Detect which cell encompasses the target text, then output its [x, y] center coordinate. 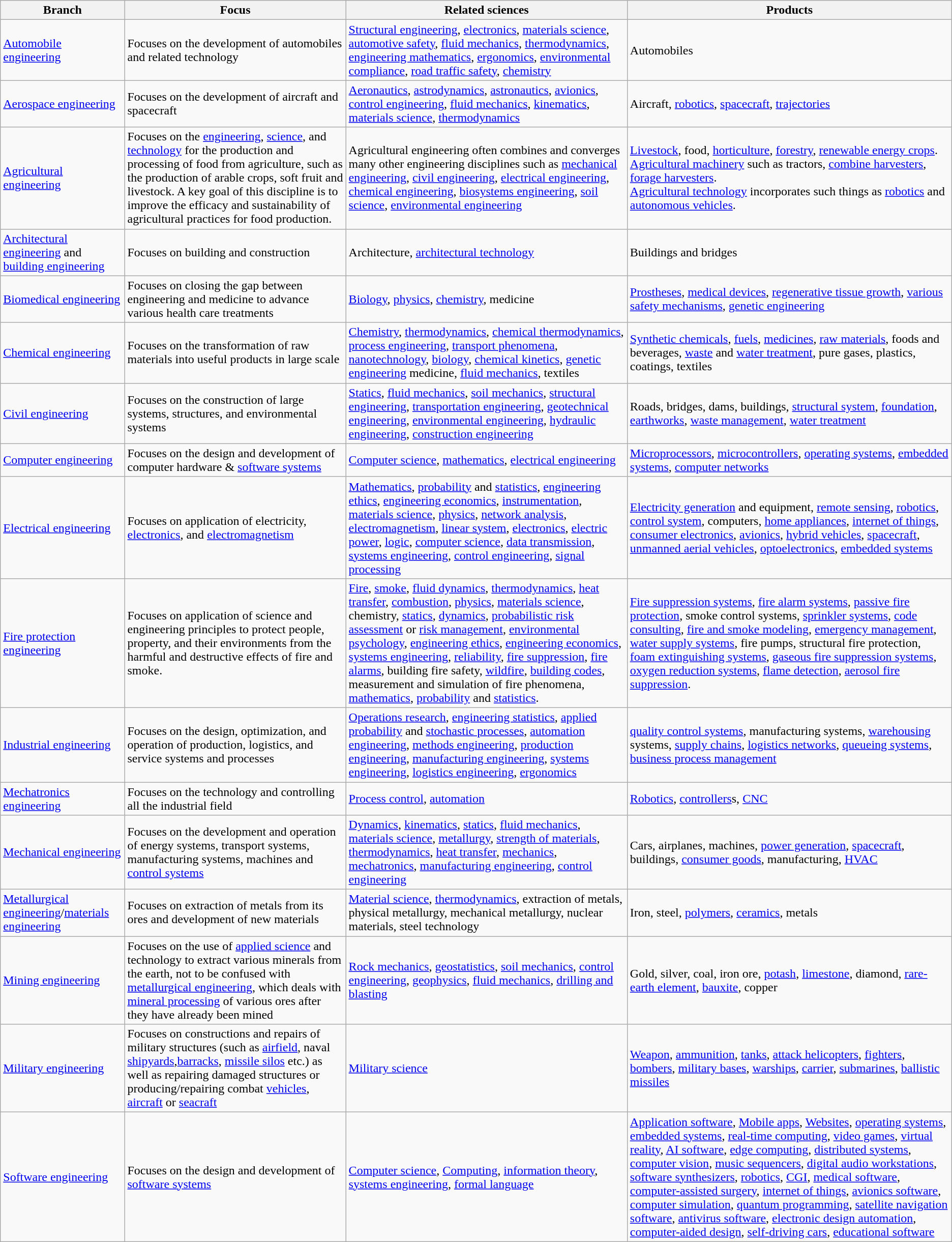
Biology, physics, chemistry, medicine [486, 299]
Focuses on extraction of metals from its ores and development of new materials [235, 913]
Military science [486, 1068]
Buildings and bridges [789, 252]
Focuses on building and construction [235, 252]
Metallurgical engineering/materials engineering [63, 913]
Mechanical engineering [63, 852]
Software engineering [63, 1177]
Related sciences [486, 10]
quality control systems, manufacturing systems, warehousing systems, supply chains, logistics networks, queueing systems, business process management [789, 745]
Architecture, architectural technology [486, 252]
Focuses on the design, optimization, and operation of production, logistics, and service systems and processes [235, 745]
Branch [63, 10]
Mechatronics engineering [63, 799]
Focus [235, 10]
Weapon, ammunition, tanks, attack helicopters, fighters, bombers, military bases, warships, carrier, submarines, ballistic missiles [789, 1068]
Electrical engineering [63, 527]
Military engineering [63, 1068]
Automobile engineering [63, 50]
Fire protection engineering [63, 643]
Prostheses, medical devices, regenerative tissue growth, various safety mechanisms, genetic engineering [789, 299]
Focuses on closing the gap between engineering and medicine to advance various health care treatments [235, 299]
Aeronautics, astrodynamics, astronautics, avionics, control engineering, fluid mechanics, kinematics, materials science, thermodynamics [486, 104]
Synthetic chemicals, fuels, medicines, raw materials, foods and beverages, waste and water treatment, pure gases, plastics, coatings, textiles [789, 353]
Mining engineering [63, 981]
Microprocessors, microcontrollers, operating systems, embedded systems, computer networks [789, 460]
Aircraft, robotics, spacecraft, trajectories [789, 104]
Process control, automation [486, 799]
Focuses on application of electricity, electronics, and electromagnetism [235, 527]
Automobiles [789, 50]
Robotics, controllerss, CNC [789, 799]
Chemical engineering [63, 353]
Computer engineering [63, 460]
Computer science, Computing, information theory, systems engineering, formal language [486, 1177]
Focuses on the transformation of raw materials into useful products in large scale [235, 353]
Civil engineering [63, 413]
Material science, thermodynamics, extraction of metals, physical metallurgy, mechanical metallurgy, nuclear materials, steel technology [486, 913]
Products [789, 10]
Rock mechanics, geostatistics, soil mechanics, control engineering, geophysics, fluid mechanics, drilling and blasting [486, 981]
Agricultural engineering [63, 178]
Roads, bridges, dams, buildings, structural system, foundation, earthworks, waste management, water treatment [789, 413]
Architectural engineering and building engineering [63, 252]
Focuses on the construction of large systems, structures, and environmental systems [235, 413]
Computer science, mathematics, electrical engineering [486, 460]
Gold, silver, coal, iron ore, potash, limestone, diamond, rare-earth element, bauxite, copper [789, 981]
Industrial engineering [63, 745]
Aerospace engineering [63, 104]
Biomedical engineering [63, 299]
Focuses on the development and operation of energy systems, transport systems, manufacturing systems, machines and control systems [235, 852]
Focuses on the development of automobiles and related technology [235, 50]
Cars, airplanes, machines, power generation, spacecraft, buildings, consumer goods, manufacturing, HVAC [789, 852]
Iron, steel, polymers, ceramics, metals [789, 913]
Focuses on the development of aircraft and spacecraft [235, 104]
Focuses on the technology and controlling all the industrial field [235, 799]
Focuses on the design and development of computer hardware & software systems [235, 460]
Focuses on the design and development of software systems [235, 1177]
